Search for the cell housing the specified text and yield its (x, y) center coordinate. 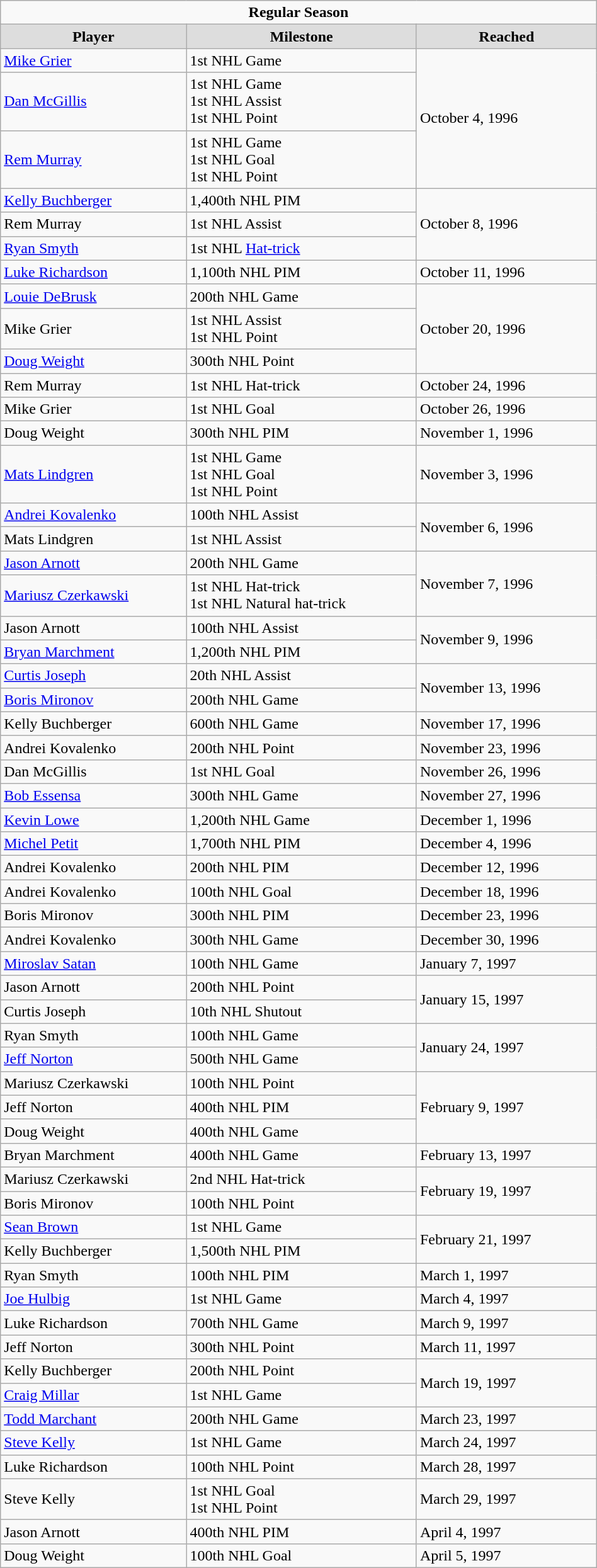
200th NHL PIM (301, 868)
Joe Hulbig (93, 1299)
December 4, 1996 (506, 844)
February 19, 1997 (506, 1191)
February 9, 1997 (506, 1107)
20th NHL Assist (301, 676)
February 13, 1997 (506, 1155)
April 4, 1997 (506, 1531)
10th NHL Shutout (301, 1011)
1st NHL Goal1st NHL Point (301, 1499)
Milestone (301, 37)
November 27, 1996 (506, 795)
December 23, 1996 (506, 916)
March 4, 1997 (506, 1299)
April 5, 1997 (506, 1555)
Sean Brown (93, 1227)
January 15, 1997 (506, 999)
November 17, 1996 (506, 724)
1,200th NHL PIM (301, 652)
600th NHL Game (301, 724)
November 13, 1996 (506, 688)
November 23, 1996 (506, 747)
1st NHL Game1st NHL Assist1st NHL Point (301, 101)
1st NHL Assist1st NHL Point (301, 329)
November 1, 1996 (506, 433)
October 4, 1996 (506, 118)
March 24, 1997 (506, 1443)
700th NHL Game (301, 1323)
Regular Season (298, 13)
November 7, 1996 (506, 583)
Bob Essensa (93, 795)
November 26, 1996 (506, 771)
March 19, 1997 (506, 1383)
October 20, 1996 (506, 329)
November 3, 1996 (506, 474)
October 8, 1996 (506, 224)
Reached (506, 37)
March 11, 1997 (506, 1347)
Kevin Lowe (93, 819)
1,100th NHL PIM (301, 272)
March 28, 1997 (506, 1467)
March 23, 1997 (506, 1419)
100th NHL PIM (301, 1275)
January 7, 1997 (506, 963)
January 24, 1997 (506, 1047)
Craig Millar (93, 1395)
November 6, 1996 (506, 527)
December 30, 1996 (506, 940)
Michel Petit (93, 844)
1,400th NHL PIM (301, 200)
December 1, 1996 (506, 819)
October 24, 1996 (506, 385)
2nd NHL Hat-trick (301, 1179)
October 11, 1996 (506, 272)
1,700th NHL PIM (301, 844)
1st NHL Hat-trick1st NHL Natural hat-trick (301, 596)
February 21, 1997 (506, 1239)
March 1, 1997 (506, 1275)
November 9, 1996 (506, 640)
Todd Marchant (93, 1419)
Louie DeBrusk (93, 296)
500th NHL Game (301, 1059)
Miroslav Satan (93, 963)
Player (93, 37)
December 12, 1996 (506, 868)
March 29, 1997 (506, 1499)
October 26, 1996 (506, 409)
1,200th NHL Game (301, 819)
1,500th NHL PIM (301, 1251)
December 18, 1996 (506, 892)
March 9, 1997 (506, 1323)
